Extract the (X, Y) coordinate from the center of the cell holding the provided text.  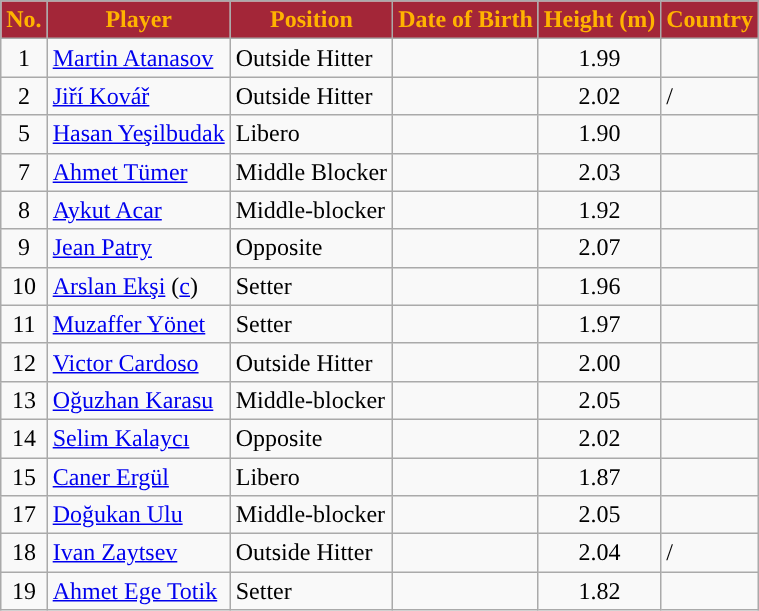
13 (24, 400)
1.99 (599, 58)
Caner Ergül (138, 477)
Ahmet Ege Totik (138, 591)
14 (24, 438)
No. (24, 20)
Ivan Zaytsev (138, 553)
Muzaffer Yönet (138, 324)
1.96 (599, 286)
Jiří Kovář (138, 96)
1 (24, 58)
5 (24, 134)
Ahmet Tümer (138, 172)
7 (24, 172)
2.04 (599, 553)
2 (24, 96)
Height (m) (599, 20)
11 (24, 324)
1.97 (599, 324)
1.92 (599, 210)
9 (24, 248)
Jean Patry (138, 248)
Doğukan Ulu (138, 515)
1.82 (599, 591)
Country (710, 20)
Date of Birth (466, 20)
1.87 (599, 477)
Player (138, 20)
Position (311, 20)
Martin Atanasov (138, 58)
Middle Blocker (311, 172)
1.90 (599, 134)
Oğuzhan Karasu (138, 400)
2.07 (599, 248)
2.00 (599, 362)
Victor Cardoso (138, 362)
Arslan Ekşi (c) (138, 286)
15 (24, 477)
Aykut Acar (138, 210)
2.03 (599, 172)
Hasan Yeşilbudak (138, 134)
18 (24, 553)
12 (24, 362)
19 (24, 591)
8 (24, 210)
17 (24, 515)
Selim Kalaycı (138, 438)
10 (24, 286)
